Output the [X, Y] coordinate of the center of the cell containing the given text.  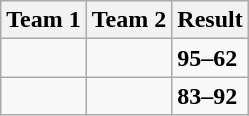
83–92 [210, 96]
95–62 [210, 58]
Result [210, 20]
Team 1 [44, 20]
Team 2 [129, 20]
